Find where the given text appears and provide that cell's center as [x, y] coordinate. 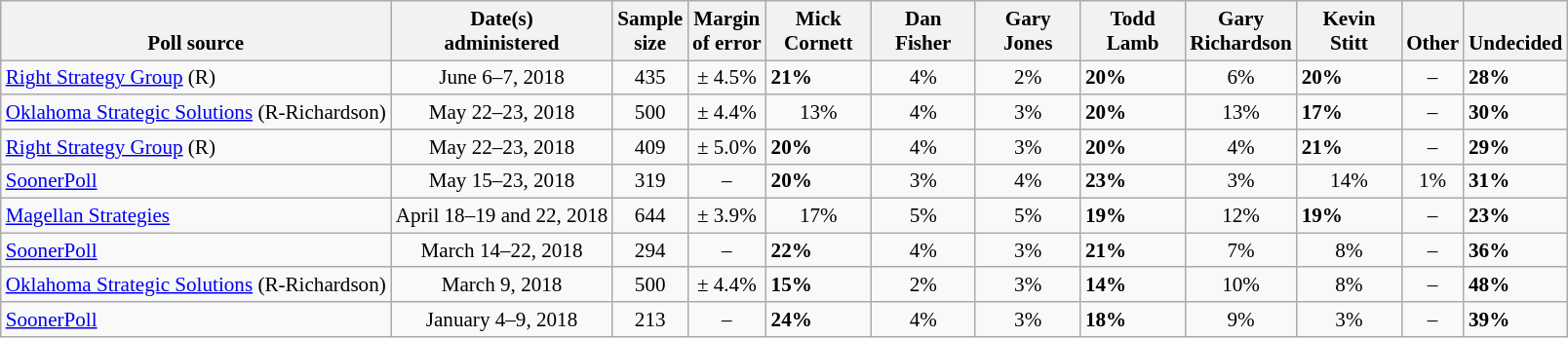
24% [819, 319]
± 4.5% [726, 78]
29% [1515, 146]
31% [1515, 181]
18% [1133, 319]
GaryRichardson [1240, 31]
Poll source [196, 31]
644 [649, 216]
213 [649, 319]
294 [649, 249]
KevinStitt [1350, 31]
GaryJones [1028, 31]
June 6–7, 2018 [502, 78]
January 4–9, 2018 [502, 319]
409 [649, 146]
1% [1432, 181]
March 9, 2018 [502, 284]
ToddLamb [1133, 31]
39% [1515, 319]
MickCornett [819, 31]
319 [649, 181]
28% [1515, 78]
March 14–22, 2018 [502, 249]
10% [1240, 284]
12% [1240, 216]
April 18–19 and 22, 2018 [502, 216]
22% [819, 249]
30% [1515, 111]
Undecided [1515, 31]
± 5.0% [726, 146]
36% [1515, 249]
Marginof error [726, 31]
± 3.9% [726, 216]
Other [1432, 31]
Magellan Strategies [196, 216]
DanFisher [922, 31]
48% [1515, 284]
15% [819, 284]
6% [1240, 78]
435 [649, 78]
9% [1240, 319]
Samplesize [649, 31]
7% [1240, 249]
May 15–23, 2018 [502, 181]
Date(s)administered [502, 31]
